Detect which cell encompasses the target text, then output its [X, Y] center coordinate. 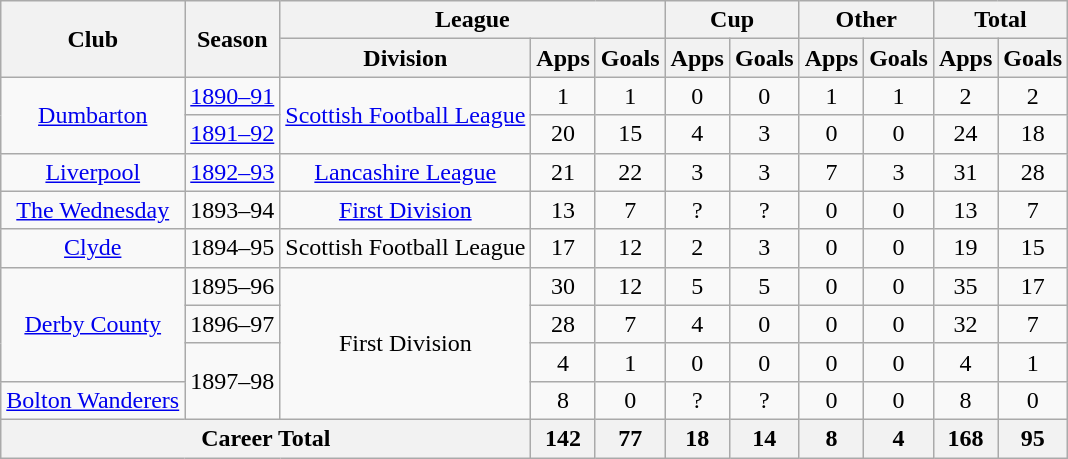
Derby County [93, 324]
1890–91 [232, 96]
24 [965, 134]
The Wednesday [93, 210]
Other [866, 20]
32 [965, 324]
Cup [732, 20]
31 [965, 172]
1894–95 [232, 248]
22 [630, 172]
Clyde [93, 248]
Bolton Wanderers [93, 400]
19 [965, 248]
Liverpool [93, 172]
Season [232, 39]
Lancashire League [406, 172]
14 [764, 438]
21 [563, 172]
Career Total [266, 438]
168 [965, 438]
1892–93 [232, 172]
20 [563, 134]
1893–94 [232, 210]
Club [93, 39]
35 [965, 286]
1896–97 [232, 324]
142 [563, 438]
Dumbarton [93, 115]
1891–92 [232, 134]
Division [406, 58]
77 [630, 438]
League [472, 20]
1895–96 [232, 286]
1897–98 [232, 381]
30 [563, 286]
95 [1033, 438]
Total [1000, 20]
